Extract the [X, Y] coordinate from the center of the cell holding the provided text.  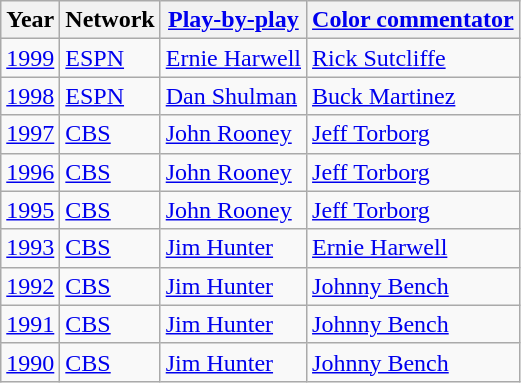
Rick Sutcliffe [414, 58]
Year [30, 20]
1992 [30, 286]
Network [110, 20]
Buck Martinez [414, 96]
1990 [30, 362]
Play-by-play [233, 20]
Color commentator [414, 20]
1993 [30, 248]
1999 [30, 58]
1995 [30, 210]
1996 [30, 172]
Dan Shulman [233, 96]
1997 [30, 134]
1991 [30, 324]
1998 [30, 96]
